Output the [x, y] coordinate of the center of the cell containing the given text.  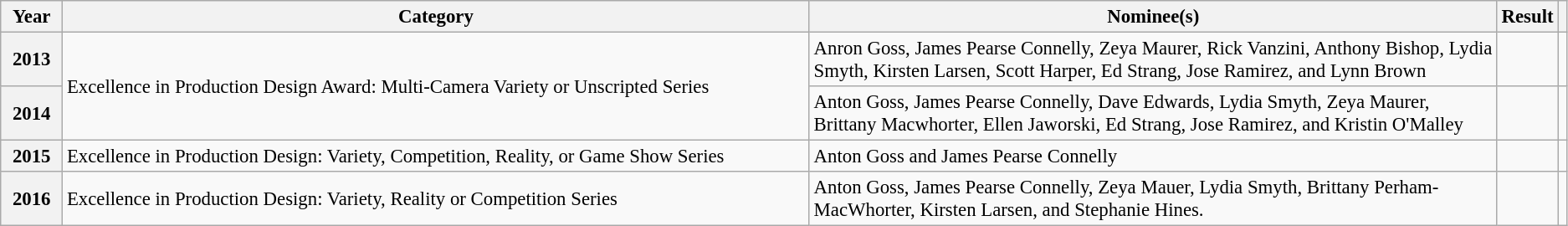
Excellence in Production Design: Variety, Competition, Reality, or Game Show Series [437, 157]
Excellence in Production Design: Variety, Reality or Competition Series [437, 199]
Result [1528, 17]
Anton Goss, James Pearse Connelly, Zeya Mauer, Lydia Smyth, Brittany Perham-MacWhorter, Kirsten Larsen, and Stephanie Hines. [1153, 199]
Anton Goss and James Pearse Connelly [1153, 157]
2014 [32, 114]
Nominee(s) [1153, 17]
Year [32, 17]
Excellence in Production Design Award: Multi-Camera Variety or Unscripted Series [437, 87]
Category [437, 17]
2016 [32, 199]
2015 [32, 157]
2013 [32, 60]
